Search for the cell housing the specified text and yield its [x, y] center coordinate. 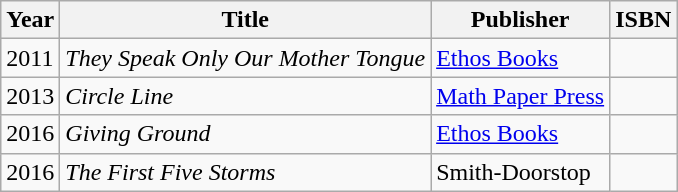
2011 [30, 58]
Math Paper Press [520, 96]
Year [30, 20]
Publisher [520, 20]
They Speak Only Our Mother Tongue [246, 58]
Smith-Doorstop [520, 172]
Circle Line [246, 96]
Giving Ground [246, 134]
Title [246, 20]
ISBN [644, 20]
2013 [30, 96]
The First Five Storms [246, 172]
